For the text-containing cell, return its midpoint in (X, Y) coordinate format. 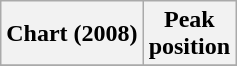
Chart (2008) (72, 34)
Peakposition (189, 34)
